Pinpoint the cell where the given text exists, returning its (X, Y) midpoint coordinate. 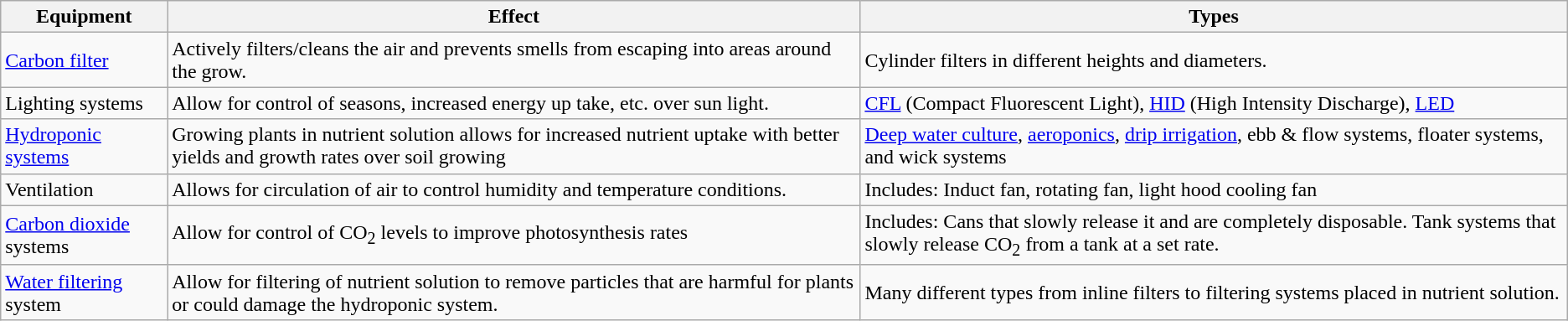
Allow for control of seasons, increased energy up take, etc. over sun light. (514, 103)
Allows for circulation of air to control humidity and temperature conditions. (514, 189)
Carbon dioxide systems (84, 235)
Actively filters/cleans the air and prevents smells from escaping into areas around the grow. (514, 60)
Includes: Cans that slowly release it and are completely disposable. Tank systems that slowly release CO2 from a tank at a set rate. (1214, 235)
Carbon filter (84, 60)
Ventilation (84, 189)
Water filtering system (84, 292)
Allow for filtering of nutrient solution to remove particles that are harmful for plants or could damage the hydroponic system. (514, 292)
Effect (514, 17)
Allow for control of CO2 levels to improve photosynthesis rates (514, 235)
Hydroponic systems (84, 146)
Equipment (84, 17)
Deep water culture, aeroponics, drip irrigation, ebb & flow systems, floater systems, and wick systems (1214, 146)
Cylinder filters in different heights and diameters. (1214, 60)
Types (1214, 17)
Includes: Induct fan, rotating fan, light hood cooling fan (1214, 189)
Many different types from inline filters to filtering systems placed in nutrient solution. (1214, 292)
Lighting systems (84, 103)
CFL (Compact Fluorescent Light), HID (High Intensity Discharge), LED (1214, 103)
Growing plants in nutrient solution allows for increased nutrient uptake with better yields and growth rates over soil growing (514, 146)
